Scan for the cell matching the given text and deliver its (X, Y) coordinate at center. 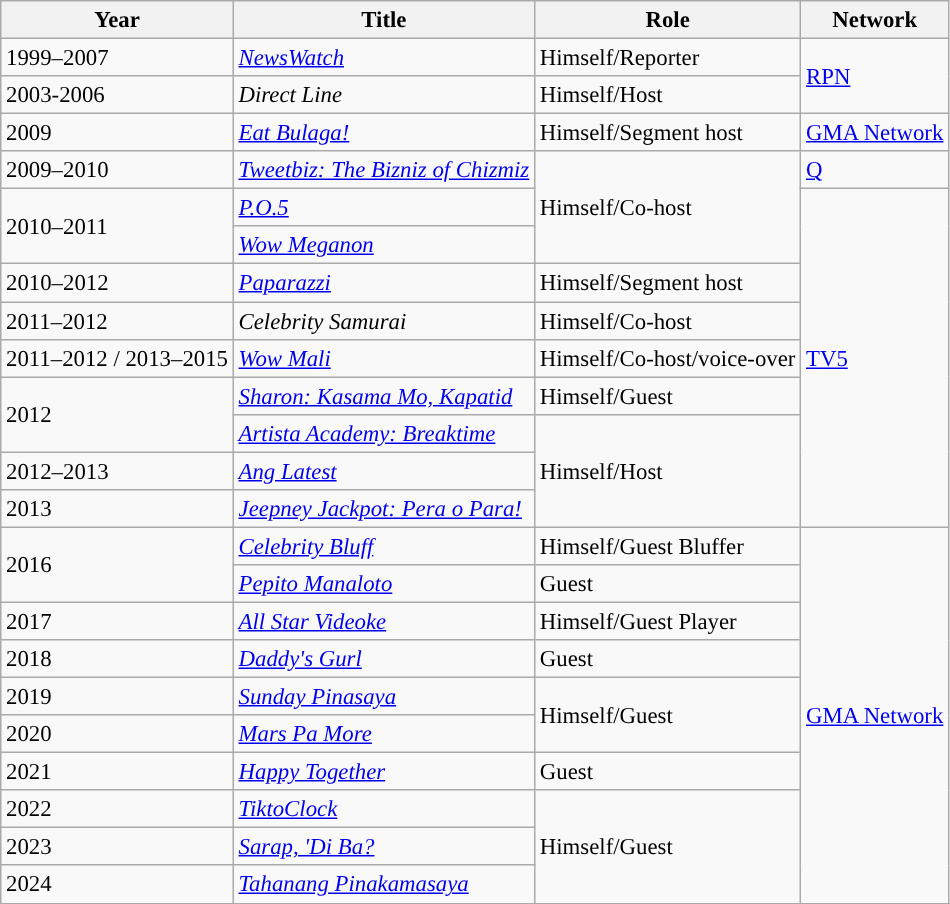
2022 (117, 809)
Eat Bulaga! (384, 133)
Wow Mali (384, 358)
Celebrity Samurai (384, 321)
2010–2012 (117, 283)
Mars Pa More (384, 734)
Sarap, 'Di Ba? (384, 847)
Himself/Guest Bluffer (668, 546)
TiktoClock (384, 809)
1999–2007 (117, 58)
Title (384, 20)
Himself/Reporter (668, 58)
Pepito Manaloto (384, 584)
2020 (117, 734)
2009 (117, 133)
Q (875, 170)
2024 (117, 885)
Direct Line (384, 95)
Celebrity Bluff (384, 546)
P.O.5 (384, 208)
NewsWatch (384, 58)
Tweetbiz: The Bizniz of Chizmiz (384, 170)
2013 (117, 509)
2017 (117, 621)
2012–2013 (117, 471)
2021 (117, 772)
Tahanang Pinakamasaya (384, 885)
2011–2012 (117, 321)
2018 (117, 659)
Himself/Guest Player (668, 621)
Jeepney Jackpot: Pera o Para! (384, 509)
TV5 (875, 358)
Wow Meganon (384, 245)
2016 (117, 564)
2019 (117, 697)
Sunday Pinasaya (384, 697)
Role (668, 20)
2003-2006 (117, 95)
Daddy's Gurl (384, 659)
Network (875, 20)
Artista Academy: Breaktime (384, 433)
Happy Together (384, 772)
2011–2012 / 2013–2015 (117, 358)
Sharon: Kasama Mo, Kapatid (384, 396)
2023 (117, 847)
2009–2010 (117, 170)
Paparazzi (384, 283)
RPN (875, 76)
Ang Latest (384, 471)
2010–2011 (117, 226)
Year (117, 20)
2012 (117, 414)
All Star Videoke (384, 621)
Himself/Co-host/voice-over (668, 358)
